Extract the [X, Y] coordinate from the center of the cell holding the provided text.  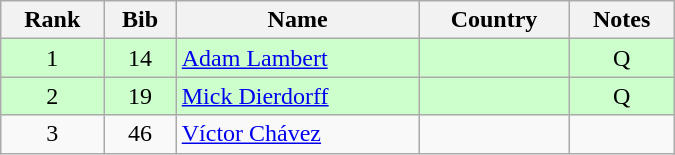
2 [52, 96]
Víctor Chávez [298, 134]
19 [140, 96]
1 [52, 58]
3 [52, 134]
Bib [140, 20]
Name [298, 20]
Notes [622, 20]
Rank [52, 20]
Country [494, 20]
Mick Dierdorff [298, 96]
46 [140, 134]
14 [140, 58]
Adam Lambert [298, 58]
